Capture the cell that displays the provided text and extract its [X, Y] central coordinate. 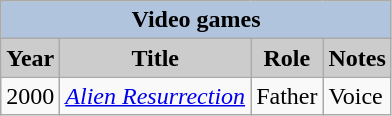
Role [287, 58]
Alien Resurrection [156, 96]
Father [287, 96]
Year [30, 58]
2000 [30, 96]
Notes [357, 58]
Voice [357, 96]
Video games [196, 20]
Title [156, 58]
